Pinpoint the cell where the given text exists, returning its (x, y) midpoint coordinate. 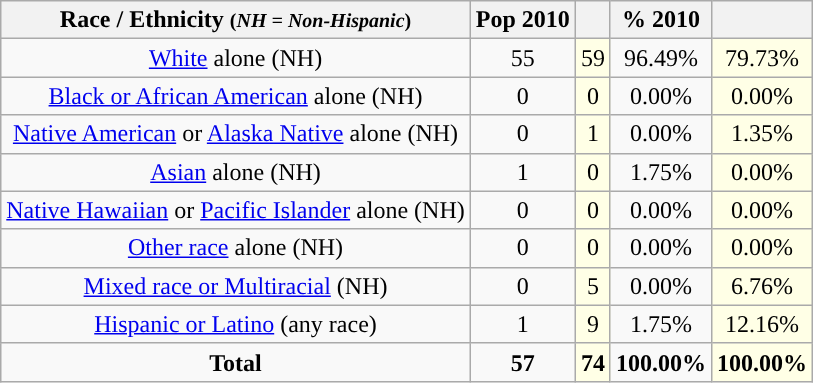
Pop 2010 (522, 20)
Total (236, 362)
Other race alone (NH) (236, 248)
White alone (NH) (236, 58)
Mixed race or Multiracial (NH) (236, 286)
6.76% (762, 286)
12.16% (762, 324)
Asian alone (NH) (236, 172)
57 (522, 362)
Native American or Alaska Native alone (NH) (236, 134)
55 (522, 58)
Native Hawaiian or Pacific Islander alone (NH) (236, 210)
% 2010 (660, 20)
Black or African American alone (NH) (236, 96)
96.49% (660, 58)
Hispanic or Latino (any race) (236, 324)
79.73% (762, 58)
Race / Ethnicity (NH = Non-Hispanic) (236, 20)
9 (592, 324)
1.35% (762, 134)
59 (592, 58)
5 (592, 286)
74 (592, 362)
